Determine the [X, Y] coordinate at the center of the cell enclosing the given text.  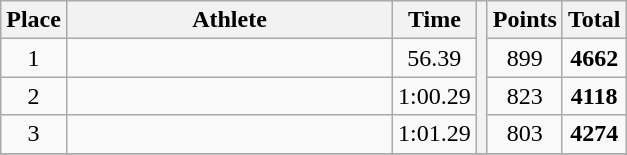
1:01.29 [435, 134]
Points [524, 20]
Time [435, 20]
Total [594, 20]
803 [524, 134]
1:00.29 [435, 96]
Place [34, 20]
4662 [594, 58]
2 [34, 96]
56.39 [435, 58]
3 [34, 134]
Athlete [229, 20]
1 [34, 58]
899 [524, 58]
823 [524, 96]
4274 [594, 134]
4118 [594, 96]
